Return the [x, y] coordinate for the center point of the cell that contains the specified text.  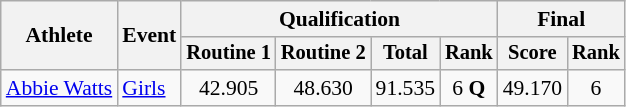
49.170 [532, 88]
Abbie Watts [60, 88]
48.630 [324, 88]
Athlete [60, 36]
Routine 1 [228, 54]
6 Q [469, 88]
Total [406, 54]
42.905 [228, 88]
Routine 2 [324, 54]
Score [532, 54]
Girls [149, 88]
Qualification [339, 19]
91.535 [406, 88]
Final [562, 19]
Event [149, 36]
6 [596, 88]
